Pinpoint the cell where the given text exists, returning its [x, y] midpoint coordinate. 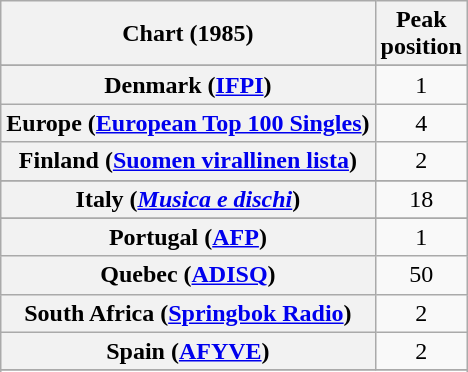
Chart (1985) [188, 34]
Quebec (ADISQ) [188, 275]
Spain (AFYVE) [188, 351]
Denmark (IFPI) [188, 85]
Peakposition [421, 34]
South Africa (Springbok Radio) [188, 313]
4 [421, 123]
Italy (Musica e dischi) [188, 199]
Finland (Suomen virallinen lista) [188, 161]
18 [421, 199]
50 [421, 275]
Europe (European Top 100 Singles) [188, 123]
Portugal (AFP) [188, 237]
